Output the (x, y) coordinate of the center of the cell containing the given text.  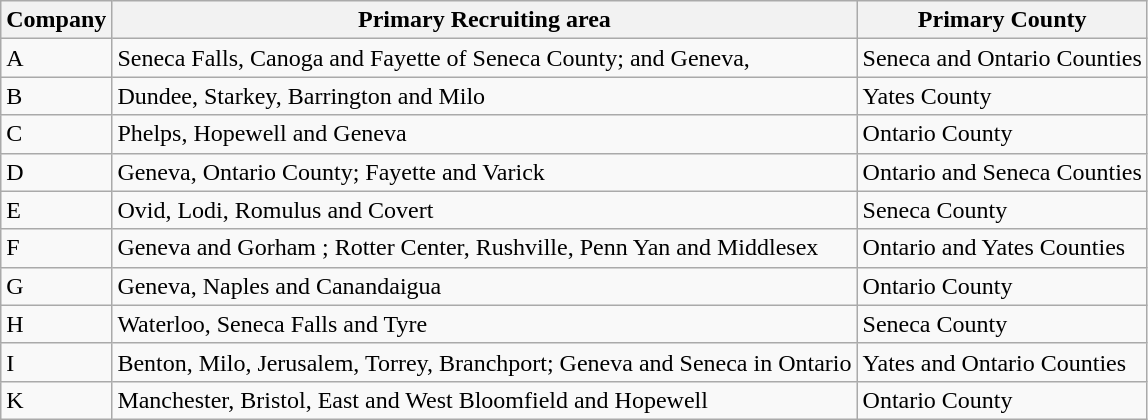
Geneva, Ontario County; Fayette and Varick (484, 172)
Benton, Milo, Jerusalem, Torrey, Branchport; Geneva and Seneca in Ontario (484, 362)
C (56, 134)
Primary County (1002, 20)
Dundee, Starkey, Barrington and Milo (484, 96)
Waterloo, Seneca Falls and Tyre (484, 324)
Ovid, Lodi, Romulus and Covert (484, 210)
Ontario and Yates Counties (1002, 248)
Geneva and Gorham ; Rotter Center, Rushville, Penn Yan and Middlesex (484, 248)
Seneca Falls, Canoga and Fayette of Seneca County; and Geneva, (484, 58)
B (56, 96)
G (56, 286)
D (56, 172)
F (56, 248)
A (56, 58)
Yates and Ontario Counties (1002, 362)
Phelps, Hopewell and Geneva (484, 134)
Geneva, Naples and Canandaigua (484, 286)
K (56, 400)
Manchester, Bristol, East and West Bloomfield and Hopewell (484, 400)
Primary Recruiting area (484, 20)
Seneca and Ontario Counties (1002, 58)
Company (56, 20)
Yates County (1002, 96)
Ontario and Seneca Counties (1002, 172)
H (56, 324)
I (56, 362)
E (56, 210)
